Extract the [x, y] coordinate from the center of the cell holding the provided text.  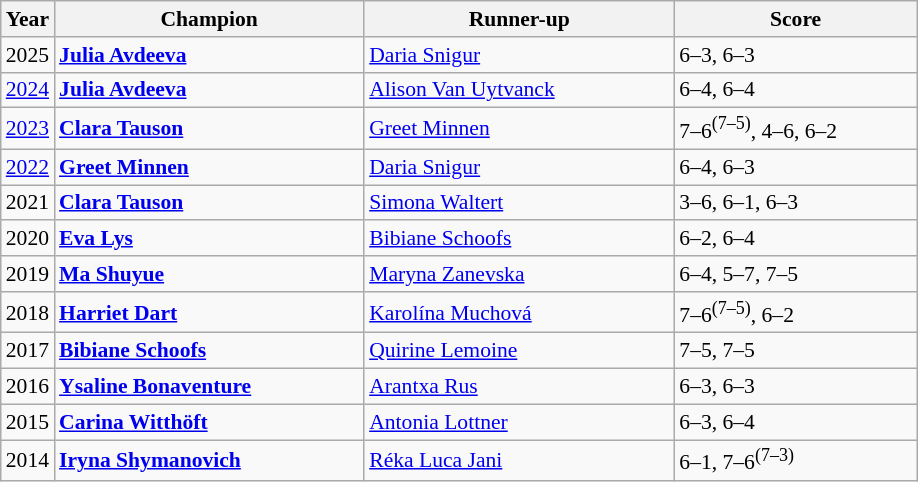
Quirine Lemoine [519, 351]
3–6, 6–1, 6–3 [796, 203]
Ysaline Bonaventure [209, 387]
Maryna Zanevska [519, 274]
2024 [28, 90]
2019 [28, 274]
Réka Luca Jani [519, 460]
Ma Shuyue [209, 274]
6–4, 6–3 [796, 167]
Carina Witthöft [209, 422]
Karolína Muchová [519, 312]
Champion [209, 19]
2014 [28, 460]
Eva Lys [209, 239]
7–5, 7–5 [796, 351]
2020 [28, 239]
2023 [28, 128]
2015 [28, 422]
Harriet Dart [209, 312]
Year [28, 19]
7–6(7–5), 6–2 [796, 312]
2022 [28, 167]
Alison Van Uytvanck [519, 90]
2017 [28, 351]
2021 [28, 203]
Antonia Lottner [519, 422]
Score [796, 19]
6–1, 7–6(7–3) [796, 460]
6–4, 5–7, 7–5 [796, 274]
7–6(7–5), 4–6, 6–2 [796, 128]
2018 [28, 312]
Arantxa Rus [519, 387]
6–4, 6–4 [796, 90]
2025 [28, 55]
6–2, 6–4 [796, 239]
Iryna Shymanovich [209, 460]
Simona Waltert [519, 203]
2016 [28, 387]
Runner-up [519, 19]
6–3, 6–4 [796, 422]
